Extract the [x, y] coordinate from the center of the cell holding the provided text.  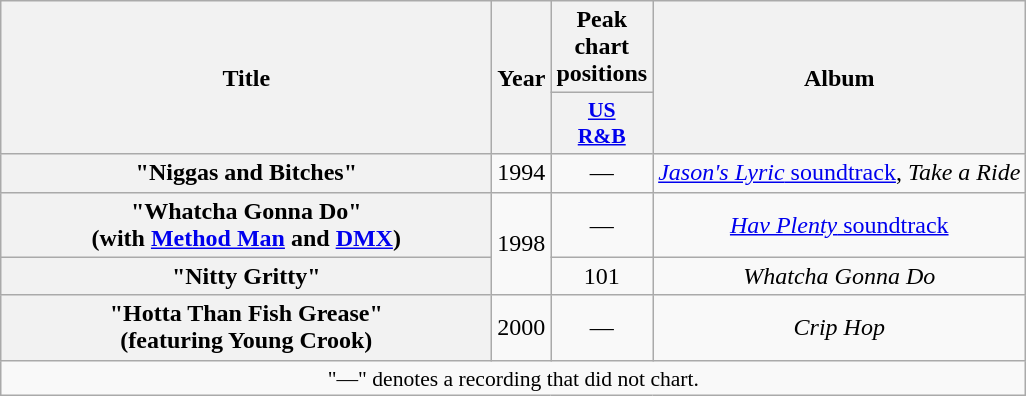
USR&B [602, 124]
"Nitty Gritty" [246, 276]
Hav Plenty soundtrack [840, 224]
2000 [522, 328]
Title [246, 78]
1998 [522, 244]
Jason's Lyric soundtrack, Take a Ride [840, 173]
Whatcha Gonna Do [840, 276]
"Whatcha Gonna Do"(with Method Man and DMX) [246, 224]
"—" denotes a recording that did not chart. [514, 378]
Album [840, 78]
Year [522, 78]
1994 [522, 173]
"Hotta Than Fish Grease"(featuring Young Crook) [246, 328]
101 [602, 276]
Peak chart positions [602, 47]
"Niggas and Bitches" [246, 173]
Crip Hop [840, 328]
